From the cell containing the given text, extract its center point as (x, y) coordinate. 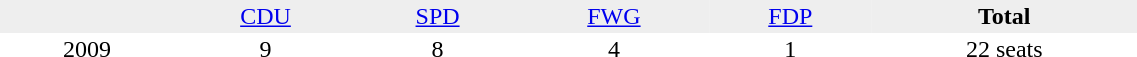
CDU (266, 16)
FWG (614, 16)
FDP (790, 16)
SPD (438, 16)
